For the text-containing cell, return its midpoint in [x, y] coordinate format. 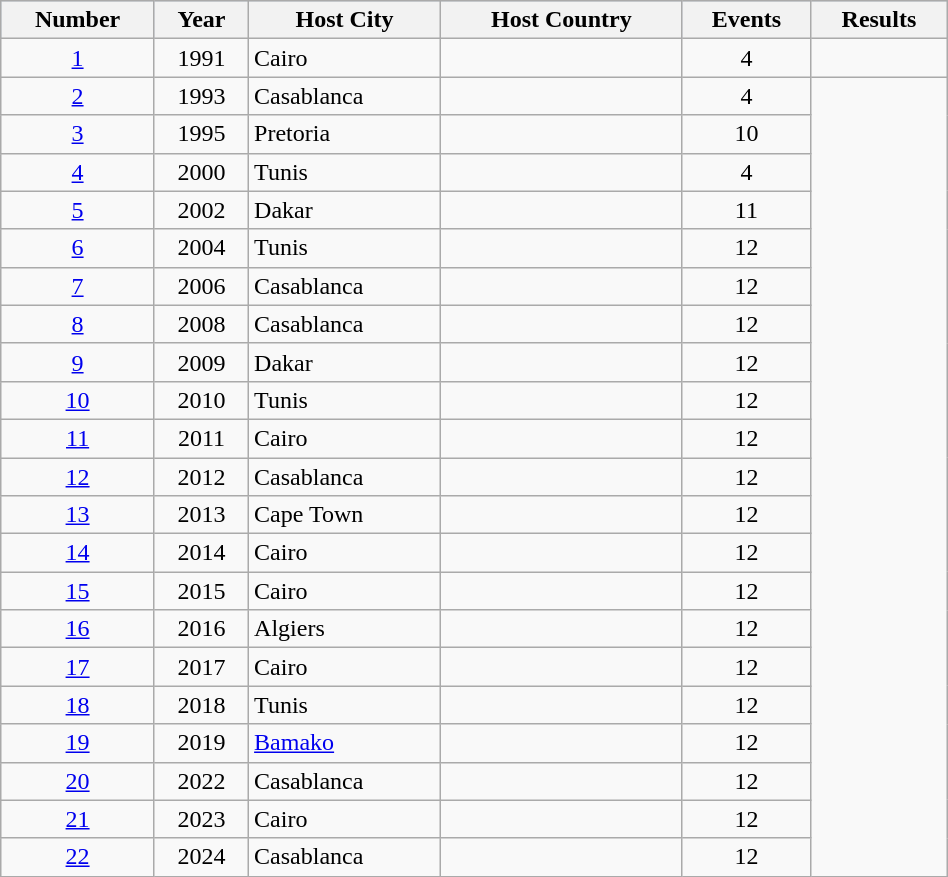
Bamako [345, 743]
2004 [201, 248]
21 [78, 819]
5 [78, 210]
Events [746, 20]
2010 [201, 400]
Cape Town [345, 515]
8 [78, 324]
6 [78, 248]
Results [880, 20]
Number [78, 20]
22 [78, 857]
13 [78, 515]
2014 [201, 553]
2023 [201, 819]
2024 [201, 857]
7 [78, 286]
20 [78, 781]
2002 [201, 210]
15 [78, 591]
19 [78, 743]
2013 [201, 515]
2015 [201, 591]
Year [201, 20]
2009 [201, 362]
2012 [201, 477]
1 [78, 58]
1995 [201, 134]
17 [78, 667]
2019 [201, 743]
18 [78, 705]
2016 [201, 629]
2006 [201, 286]
Host Country [561, 20]
2018 [201, 705]
2017 [201, 667]
2000 [201, 172]
14 [78, 553]
Algiers [345, 629]
2 [78, 96]
3 [78, 134]
2008 [201, 324]
16 [78, 629]
9 [78, 362]
2022 [201, 781]
Pretoria [345, 134]
1993 [201, 96]
2011 [201, 438]
1991 [201, 58]
Host City [345, 20]
